Locate the cell with the specified text and output its (x, y) center coordinate. 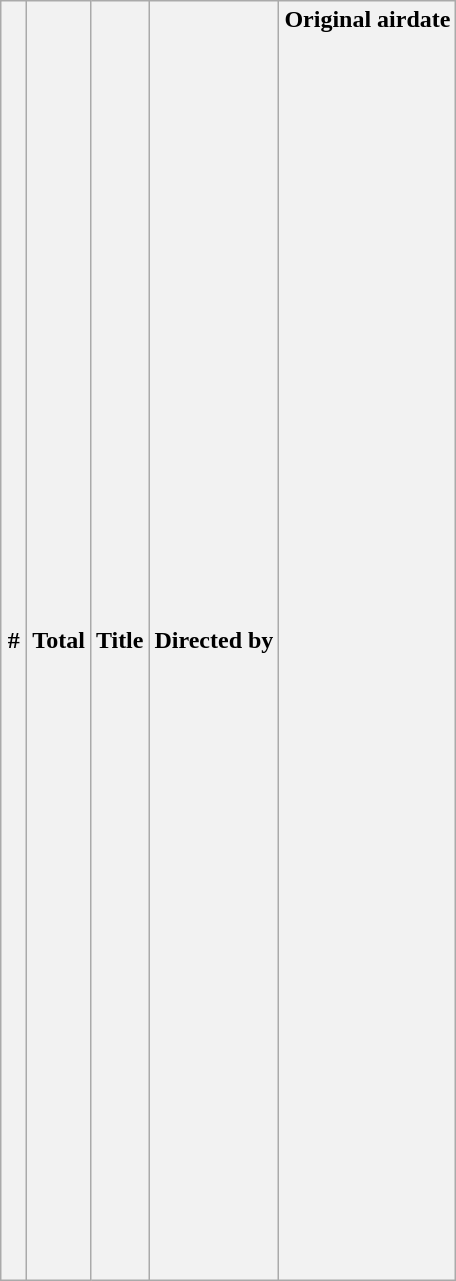
# (14, 641)
Directed by (214, 641)
Total (59, 641)
Title (120, 641)
Original airdate (368, 641)
